Determine the [X, Y] coordinate at the center of the cell enclosing the given text.  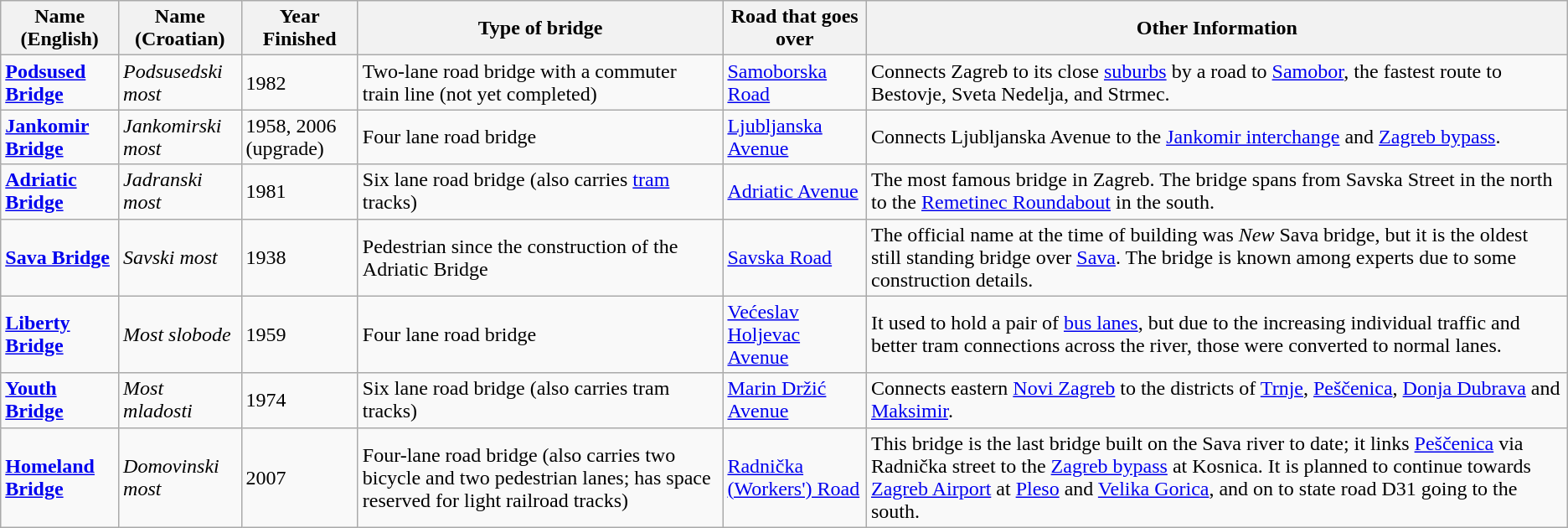
Four-lane road bridge (also carries two bicycle and two pedestrian lanes; has space reserved for light railroad tracks) [540, 478]
1938 [300, 257]
Road that goes over [795, 28]
Podsusedski most [181, 82]
Adriatic Avenue [795, 191]
Domovinski most [181, 478]
2007 [300, 478]
1959 [300, 334]
1974 [300, 401]
Marin Držić Avenue [795, 401]
Connects Ljubljanska Avenue to the Jankomir interchange and Zagreb bypass. [1216, 137]
Youth Bridge [60, 401]
1958, 2006 (upgrade) [300, 137]
Sava Bridge [60, 257]
Two-lane road bridge with a commuter train line (not yet completed) [540, 82]
Connects eastern Novi Zagreb to the districts of Trnje, Peščenica, Donja Dubrava and Maksimir. [1216, 401]
Adriatic Bridge [60, 191]
Pedestrian since the construction of the Adriatic Bridge [540, 257]
Savska Road [795, 257]
Jadranski most [181, 191]
Samoborska Road [795, 82]
Connects Zagreb to its close suburbs by a road to Samobor, the fastest route to Bestovje, Sveta Nedelja, and Strmec. [1216, 82]
Jankomirski most [181, 137]
Name (Croatian) [181, 28]
Liberty Bridge [60, 334]
Većeslav Holjevac Avenue [795, 334]
Podsused Bridge [60, 82]
Name (English) [60, 28]
Other Information [1216, 28]
Jankomir Bridge [60, 137]
Type of bridge [540, 28]
Year Finished [300, 28]
Radnička (Workers') Road [795, 478]
Savski most [181, 257]
Ljubljanska Avenue [795, 137]
1981 [300, 191]
Most mladosti [181, 401]
Homeland Bridge [60, 478]
The most famous bridge in Zagreb. The bridge spans from Savska Street in the north to the Remetinec Roundabout in the south. [1216, 191]
1982 [300, 82]
Most slobode [181, 334]
